Scan for the cell matching the given text and deliver its [X, Y] coordinate at center. 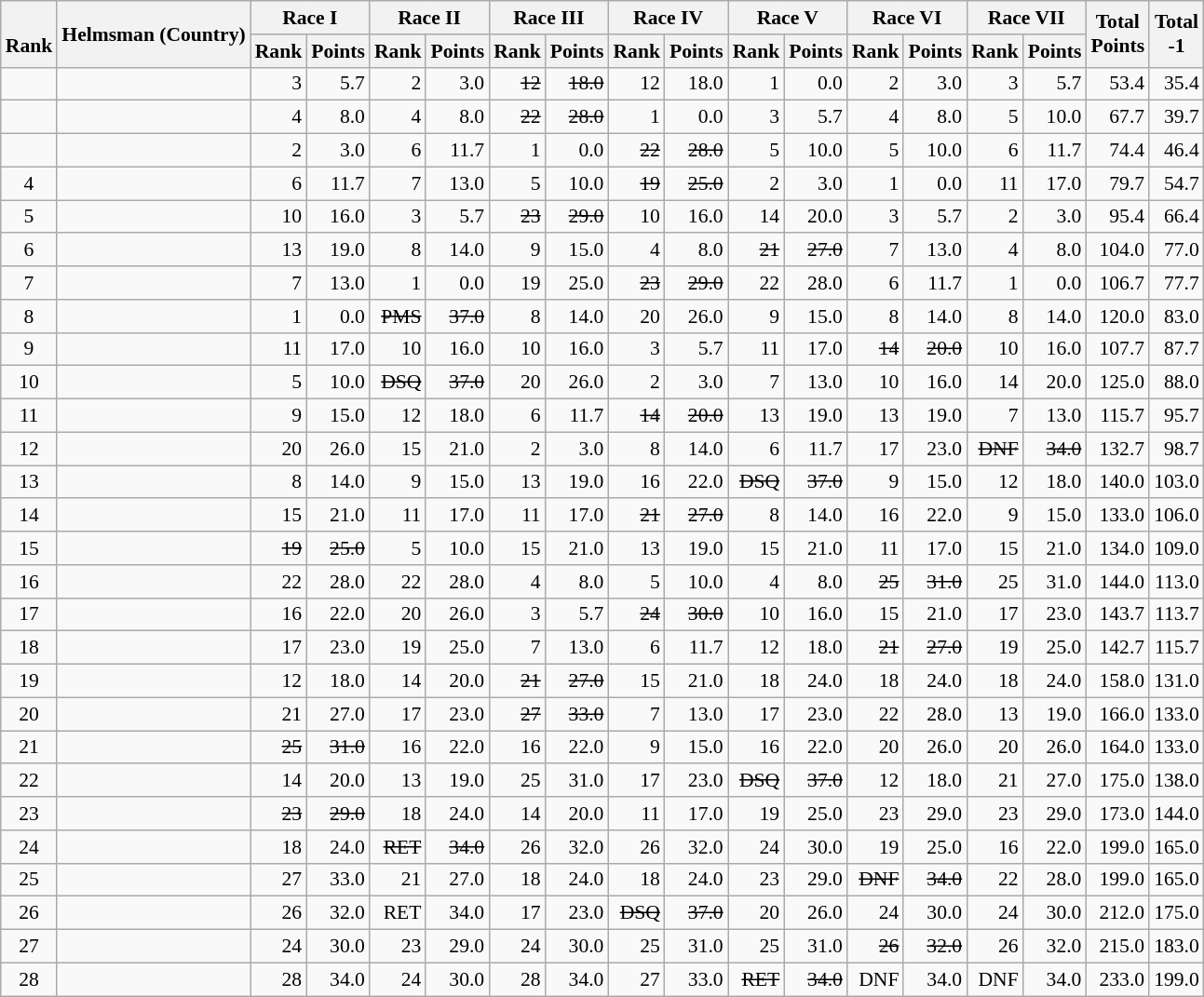
173.0 [1117, 814]
125.0 [1117, 383]
Total-1 [1177, 34]
120.0 [1117, 317]
233.0 [1117, 979]
Race II [429, 18]
Total Points [1117, 34]
Race I [310, 18]
53.4 [1117, 84]
77.7 [1177, 283]
215.0 [1117, 947]
74.4 [1117, 151]
Helmsman (Country) [153, 34]
212.0 [1117, 913]
104.0 [1117, 250]
132.7 [1117, 449]
88.0 [1177, 383]
113.0 [1177, 582]
138.0 [1177, 781]
Race IV [668, 18]
Race VI [907, 18]
83.0 [1177, 317]
134.0 [1117, 548]
158.0 [1117, 681]
87.7 [1177, 349]
Race VII [1026, 18]
131.0 [1177, 681]
66.4 [1177, 217]
142.7 [1117, 648]
109.0 [1177, 548]
183.0 [1177, 947]
54.7 [1177, 183]
164.0 [1117, 748]
67.7 [1117, 117]
95.4 [1117, 217]
77.0 [1177, 250]
46.4 [1177, 151]
113.7 [1177, 614]
107.7 [1117, 349]
140.0 [1117, 482]
Race III [548, 18]
98.7 [1177, 449]
166.0 [1117, 714]
106.0 [1177, 516]
Race V [788, 18]
39.7 [1177, 117]
143.7 [1117, 614]
79.7 [1117, 183]
103.0 [1177, 482]
35.4 [1177, 84]
PMS [399, 317]
95.7 [1177, 416]
106.7 [1117, 283]
